Scan for the cell matching the given text and deliver its [x, y] coordinate at center. 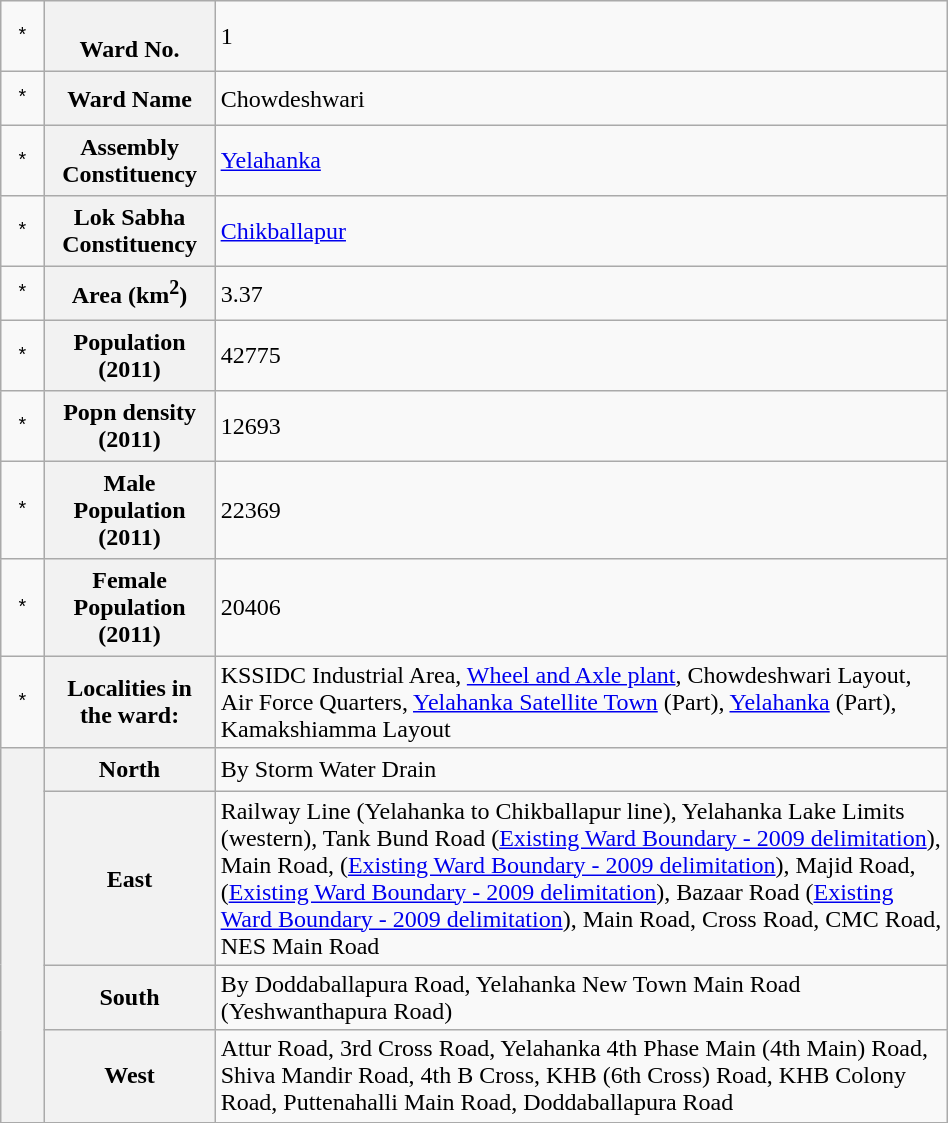
1 [581, 36]
East [130, 878]
By Storm Water Drain [581, 770]
20406 [581, 608]
Population (2011) [130, 355]
Popn density (2011) [130, 426]
By Doddaballapura Road, Yelahanka New Town Main Road (Yeshwanthapura Road) [581, 998]
North [130, 770]
Ward No. [130, 36]
Yelahanka [581, 160]
South [130, 998]
Chikballapur [581, 231]
Ward Name [130, 98]
Area (km2) [130, 293]
3.37 [581, 293]
12693 [581, 426]
Localities in the ward: [130, 702]
42775 [581, 355]
Female Population (2011) [130, 608]
Male Population (2011) [130, 510]
Assembly Constituency [130, 160]
Chowdeshwari [581, 98]
West [130, 1076]
22369 [581, 510]
Lok Sabha Constituency [130, 231]
